From the cell containing the given text, extract its center point as [x, y] coordinate. 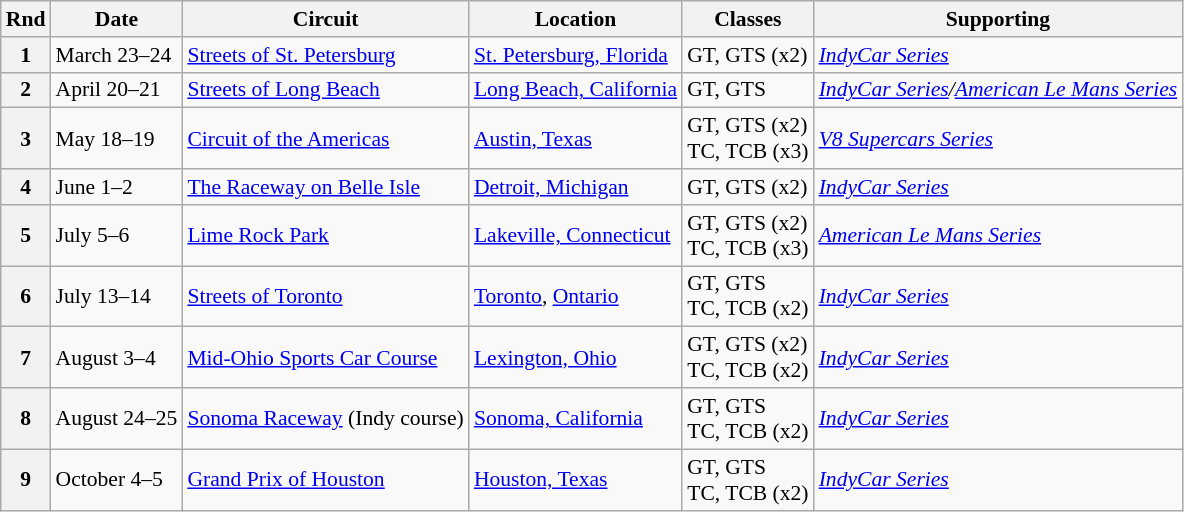
5 [26, 236]
Long Beach, California [576, 90]
The Raceway on Belle Isle [325, 187]
9 [26, 480]
Houston, Texas [576, 480]
Location [576, 19]
August 3–4 [116, 358]
March 23–24 [116, 55]
7 [26, 358]
Classes [748, 19]
American Le Mans Series [998, 236]
Circuit [325, 19]
June 1–2 [116, 187]
May 18–19 [116, 138]
Austin, Texas [576, 138]
Grand Prix of Houston [325, 480]
Streets of Long Beach [325, 90]
July 5–6 [116, 236]
GT, GTS [748, 90]
8 [26, 418]
October 4–5 [116, 480]
April 20–21 [116, 90]
July 13–14 [116, 296]
Lakeville, Connecticut [576, 236]
Streets of St. Petersburg [325, 55]
Lime Rock Park [325, 236]
Date [116, 19]
Sonoma Raceway (Indy course) [325, 418]
4 [26, 187]
1 [26, 55]
Rnd [26, 19]
V8 Supercars Series [998, 138]
3 [26, 138]
August 24–25 [116, 418]
IndyCar Series/American Le Mans Series [998, 90]
St. Petersburg, Florida [576, 55]
Toronto, Ontario [576, 296]
GT, GTS (x2)TC, TCB (x2) [748, 358]
Supporting [998, 19]
Circuit of the Americas [325, 138]
Sonoma, California [576, 418]
2 [26, 90]
Streets of Toronto [325, 296]
Detroit, Michigan [576, 187]
Lexington, Ohio [576, 358]
6 [26, 296]
Mid-Ohio Sports Car Course [325, 358]
